Determine the (x, y) coordinate at the center of the cell enclosing the given text.  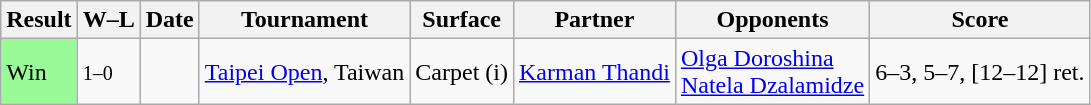
Date (170, 20)
Karman Thandi (594, 72)
6–3, 5–7, [12–12] ret. (980, 72)
W–L (108, 20)
Win (39, 72)
Carpet (i) (462, 72)
Partner (594, 20)
Tournament (304, 20)
Surface (462, 20)
1–0 (108, 72)
Olga Doroshina Natela Dzalamidze (772, 72)
Score (980, 20)
Opponents (772, 20)
Taipei Open, Taiwan (304, 72)
Result (39, 20)
